Capture the cell that displays the provided text and extract its (x, y) central coordinate. 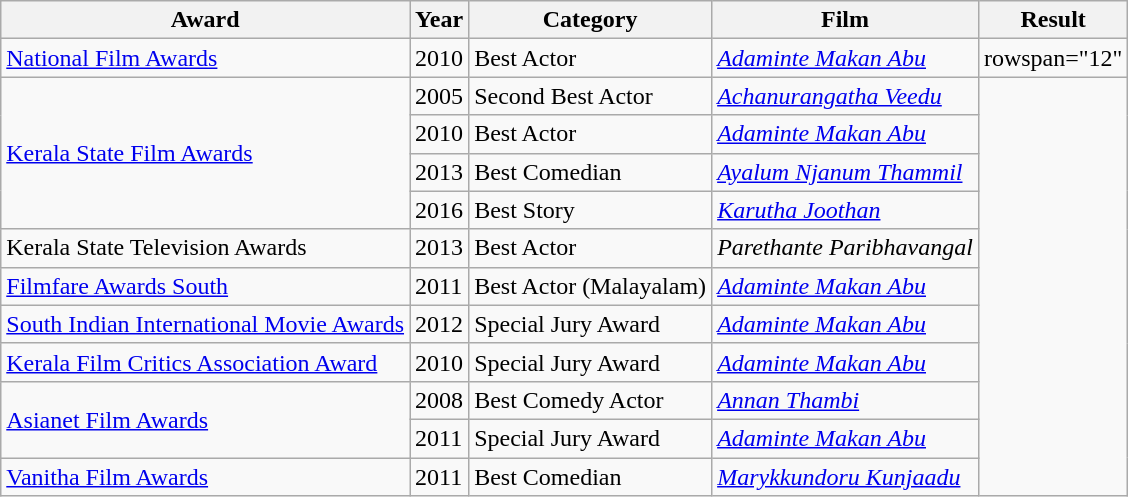
Parethante Paribhavangal (846, 248)
Ayalum Njanum Thammil (846, 172)
2012 (440, 324)
Kerala State Television Awards (206, 248)
Kerala State Film Awards (206, 153)
Filmfare Awards South (206, 286)
Second Best Actor (590, 96)
Result (1053, 20)
Year (440, 20)
2005 (440, 96)
Best Actor (Malayalam) (590, 286)
Category (590, 20)
Asianet Film Awards (206, 419)
Kerala Film Critics Association Award (206, 362)
Marykkundoru Kunjaadu (846, 477)
Annan Thambi (846, 400)
Film (846, 20)
2008 (440, 400)
National Film Awards (206, 58)
Achanurangatha Veedu (846, 96)
South Indian International Movie Awards (206, 324)
Award (206, 20)
Vanitha Film Awards (206, 477)
Best Comedy Actor (590, 400)
rowspan="12" (1053, 58)
2016 (440, 210)
Karutha Joothan (846, 210)
Best Story (590, 210)
